Provide the (X, Y) coordinate of the cell's center where the given text is located.  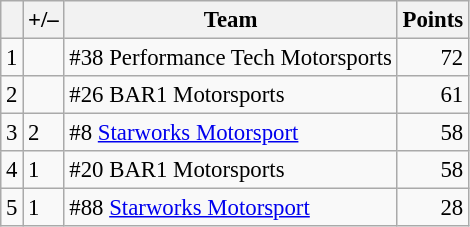
28 (432, 208)
#20 BAR1 Motorsports (230, 170)
+/– (44, 20)
Team (230, 20)
5 (12, 208)
#26 BAR1 Motorsports (230, 95)
#38 Performance Tech Motorsports (230, 58)
Points (432, 20)
#8 Starworks Motorsport (230, 133)
#88 Starworks Motorsport (230, 208)
4 (12, 170)
3 (12, 133)
61 (432, 95)
72 (432, 58)
